Locate the cell with the specified text and output its (X, Y) center coordinate. 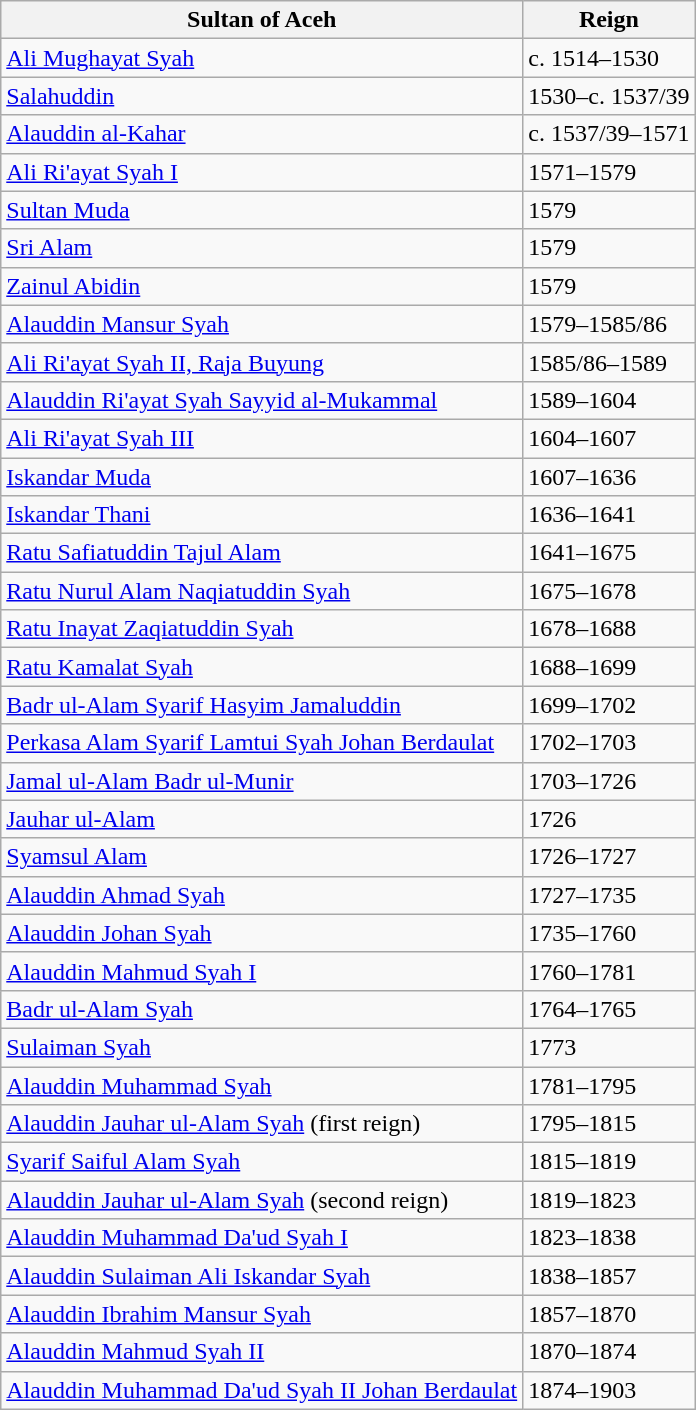
Sulaiman Syah (262, 1047)
c. 1537/39–1571 (609, 134)
1857–1870 (609, 1314)
Jauhar ul-Alam (262, 819)
Alauddin Sulaiman Ali Iskandar Syah (262, 1276)
1819–1823 (609, 1200)
1795–1815 (609, 1124)
Salahuddin (262, 96)
1678–1688 (609, 629)
1823–1838 (609, 1238)
Alauddin Ahmad Syah (262, 895)
Alauddin Muhammad Syah (262, 1085)
1874–1903 (609, 1390)
Alauddin Muhammad Da'ud Syah II Johan Berdaulat (262, 1390)
Zainul Abidin (262, 286)
Alauddin Ibrahim Mansur Syah (262, 1314)
Ratu Nurul Alam Naqiatuddin Syah (262, 591)
Alauddin Johan Syah (262, 933)
Alauddin Mahmud Syah I (262, 971)
Syarif Saiful Alam Syah (262, 1162)
Jamal ul-Alam Badr ul-Munir (262, 781)
Ratu Inayat Zaqiatuddin Syah (262, 629)
Alauddin Ri'ayat Syah Sayyid al-Mukammal (262, 400)
Syamsul Alam (262, 857)
1579–1585/86 (609, 324)
Alauddin Mansur Syah (262, 324)
1735–1760 (609, 933)
1727–1735 (609, 895)
1781–1795 (609, 1085)
1585/86–1589 (609, 362)
Ali Ri'ayat Syah I (262, 172)
1641–1675 (609, 553)
1764–1765 (609, 1009)
1589–1604 (609, 400)
1702–1703 (609, 743)
Badr ul-Alam Syah (262, 1009)
Ali Mughayat Syah (262, 58)
Ali Ri'ayat Syah II, Raja Buyung (262, 362)
Sri Alam (262, 248)
1604–1607 (609, 438)
c. 1514–1530 (609, 58)
Alauddin Jauhar ul-Alam Syah (first reign) (262, 1124)
Alauddin Mahmud Syah II (262, 1352)
Alauddin Jauhar ul-Alam Syah (second reign) (262, 1200)
1607–1636 (609, 477)
Badr ul-Alam Syarif Hasyim Jamaluddin (262, 705)
Ratu Safiatuddin Tajul Alam (262, 553)
Alauddin Muhammad Da'ud Syah I (262, 1238)
1688–1699 (609, 667)
Iskandar Thani (262, 515)
1726–1727 (609, 857)
1636–1641 (609, 515)
1760–1781 (609, 971)
1699–1702 (609, 705)
Perkasa Alam Syarif Lamtui Syah Johan Berdaulat (262, 743)
1773 (609, 1047)
1815–1819 (609, 1162)
Iskandar Muda (262, 477)
1571–1579 (609, 172)
Ali Ri'ayat Syah III (262, 438)
1870–1874 (609, 1352)
1726 (609, 819)
1530–c. 1537/39 (609, 96)
1838–1857 (609, 1276)
1675–1678 (609, 591)
Reign (609, 20)
Alauddin al-Kahar (262, 134)
Sultan Muda (262, 210)
Sultan of Aceh (262, 20)
Ratu Kamalat Syah (262, 667)
1703–1726 (609, 781)
